Identify which cell holds the provided text, then report its [X, Y] central coordinate. 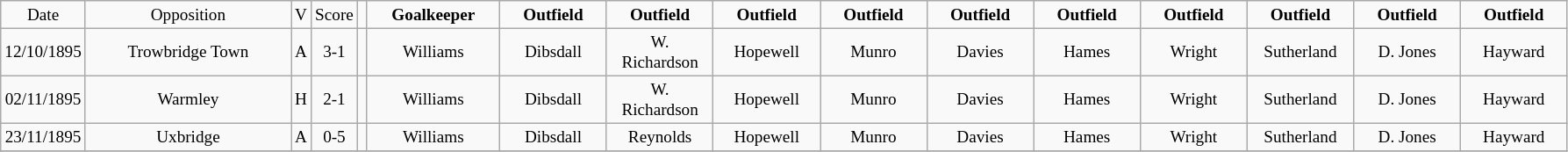
Goalkeeper [433, 15]
3-1 [335, 52]
Warmley [188, 99]
Score [335, 15]
2-1 [335, 99]
0-5 [335, 137]
Date [44, 15]
V [302, 15]
23/11/1895 [44, 137]
02/11/1895 [44, 99]
Trowbridge Town [188, 52]
Opposition [188, 15]
H [302, 99]
Reynolds [660, 137]
Uxbridge [188, 137]
12/10/1895 [44, 52]
